Extract the [X, Y] coordinate from the center of the cell holding the provided text.  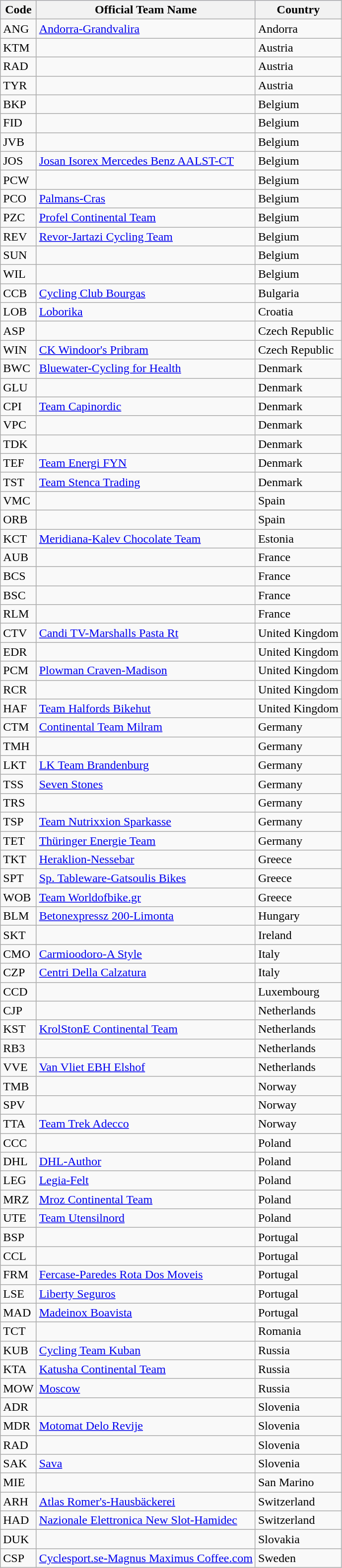
Loborika [146, 312]
TSS [18, 784]
CCD [18, 992]
DHL [18, 1162]
TSP [18, 821]
KTM [18, 48]
Country [298, 10]
KST [18, 1029]
WOB [18, 897]
TST [18, 482]
Bluewater-Cycling for Health [146, 369]
FRM [18, 1275]
SAK [18, 1464]
JVB [18, 142]
VPC [18, 425]
CJP [18, 1010]
Josan Isorex Mercedes Benz AALST-CT [146, 161]
RB3 [18, 1048]
Slovakia [298, 1539]
Estonia [298, 538]
DHL-Author [146, 1162]
VMC [18, 501]
LKT [18, 765]
Team Stenca Trading [146, 482]
RCR [18, 690]
SKT [18, 935]
KUB [18, 1350]
ANG [18, 29]
MOW [18, 1388]
Luxembourg [298, 992]
Official Team Name [146, 10]
Meridiana-Kalev Chocolate Team [146, 538]
Andorra-Grandvalira [146, 29]
KCT [18, 538]
CTV [18, 633]
CSP [18, 1558]
RLM [18, 614]
BKP [18, 104]
Motomat Delo Revije [146, 1426]
DUK [18, 1539]
Nazionale Elettronica New Slot-Hamidec [146, 1520]
JOS [18, 161]
Team Capinordic [146, 406]
Cycling Club Bourgas [146, 293]
Hungary [298, 916]
Fercase-Paredes Rota Dos Moveis [146, 1275]
TDK [18, 444]
PZC [18, 217]
BSP [18, 1237]
Code [18, 10]
Cycling Team Kuban [146, 1350]
Andorra [298, 29]
Team Nutrixxion Sparkasse [146, 821]
LK Team Brandenburg [146, 765]
Sweden [298, 1558]
CCC [18, 1142]
Carmioodoro-A Style [146, 954]
Legia-Felt [146, 1181]
HAD [18, 1520]
Team Halfords Bikehut [146, 708]
BCS [18, 576]
Palmans-Cras [146, 198]
TMH [18, 746]
Seven Stones [146, 784]
BWC [18, 369]
PCW [18, 180]
Croatia [298, 312]
AUB [18, 558]
TCT [18, 1331]
Van Vliet EBH Elshof [146, 1067]
Plowman Craven-Madison [146, 671]
WIN [18, 350]
SPV [18, 1105]
Revor-Jartazi Cycling Team [146, 237]
VVE [18, 1067]
Mroz Continental Team [146, 1199]
CZP [18, 973]
TMB [18, 1086]
CTM [18, 727]
LSE [18, 1294]
WIL [18, 274]
Bulgaria [298, 293]
MDR [18, 1426]
CMO [18, 954]
SUN [18, 255]
Profel Continental Team [146, 217]
Sp. Tableware-Gatsoulis Bikes [146, 878]
MIE [18, 1483]
ASP [18, 331]
TKT [18, 860]
ARH [18, 1502]
TYR [18, 85]
FID [18, 123]
Team Worldofbike.gr [146, 897]
CK Windoor's Pribram [146, 350]
KTA [18, 1369]
CCL [18, 1256]
TEF [18, 463]
Katusha Continental Team [146, 1369]
Ireland [298, 935]
HAF [18, 708]
PCM [18, 671]
SPT [18, 878]
UTE [18, 1218]
Madeinox Boavista [146, 1313]
REV [18, 237]
TTA [18, 1124]
BSC [18, 595]
Betonexpressz 200-Limonta [146, 916]
LOB [18, 312]
Moscow [146, 1388]
San Marino [298, 1483]
Team Energi FYN [146, 463]
Romania [298, 1331]
Sava [146, 1464]
KrolStonE Continental Team [146, 1029]
Liberty Seguros [146, 1294]
Heraklion-Nessebar [146, 860]
Thüringer Energie Team [146, 841]
GLU [18, 387]
LEG [18, 1181]
MAD [18, 1313]
Team Trek Adecco [146, 1124]
Team Utensilnord [146, 1218]
BLM [18, 916]
EDR [18, 652]
TET [18, 841]
TRS [18, 803]
Cyclesport.se-Magnus Maximus Coffee.com [146, 1558]
Candi TV-Marshalls Pasta Rt [146, 633]
CCB [18, 293]
MRZ [18, 1199]
Continental Team Milram [146, 727]
Atlas Romer's-Hausbäckerei [146, 1502]
CPI [18, 406]
ADR [18, 1407]
ORB [18, 519]
PCO [18, 198]
Centri Della Calzatura [146, 973]
